For the text-containing cell, return its midpoint in (X, Y) coordinate format. 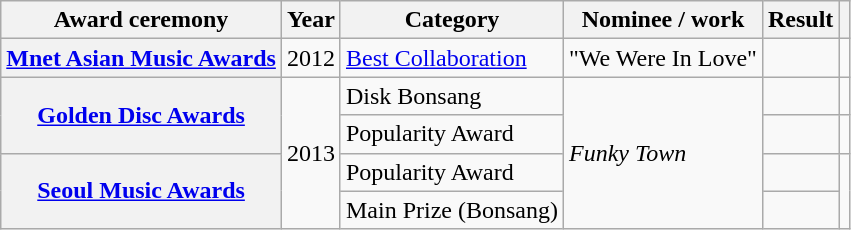
Main Prize (Bonsang) (452, 210)
"We Were In Love" (662, 58)
Funky Town (662, 153)
Category (452, 20)
Nominee / work (662, 20)
Golden Disc Awards (142, 115)
2012 (310, 58)
Best Collaboration (452, 58)
Result (800, 20)
Disk Bonsang (452, 96)
Mnet Asian Music Awards (142, 58)
2013 (310, 153)
Award ceremony (142, 20)
Seoul Music Awards (142, 191)
Year (310, 20)
